Provide the (x, y) coordinate of the cell's center where the given text is located.  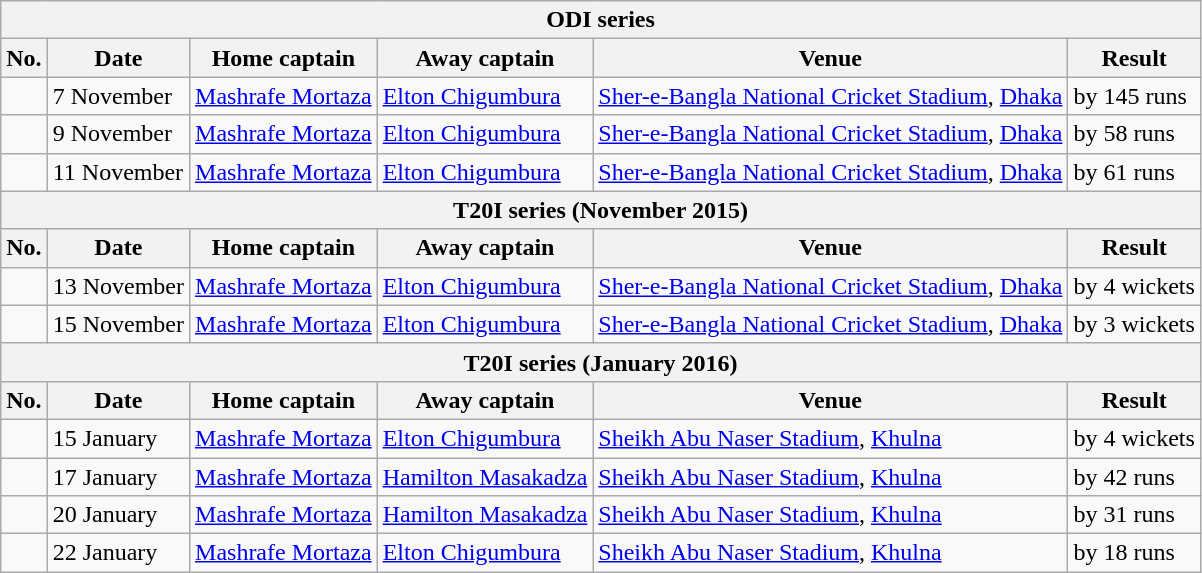
15 November (118, 324)
ODI series (601, 20)
9 November (118, 134)
20 January (118, 515)
15 January (118, 438)
by 3 wickets (1134, 324)
17 January (118, 477)
by 61 runs (1134, 172)
by 145 runs (1134, 96)
by 58 runs (1134, 134)
13 November (118, 286)
22 January (118, 553)
T20I series (January 2016) (601, 362)
by 31 runs (1134, 515)
by 42 runs (1134, 477)
11 November (118, 172)
7 November (118, 96)
T20I series (November 2015) (601, 210)
by 18 runs (1134, 553)
